Determine the [X, Y] coordinate at the center of the cell enclosing the given text.  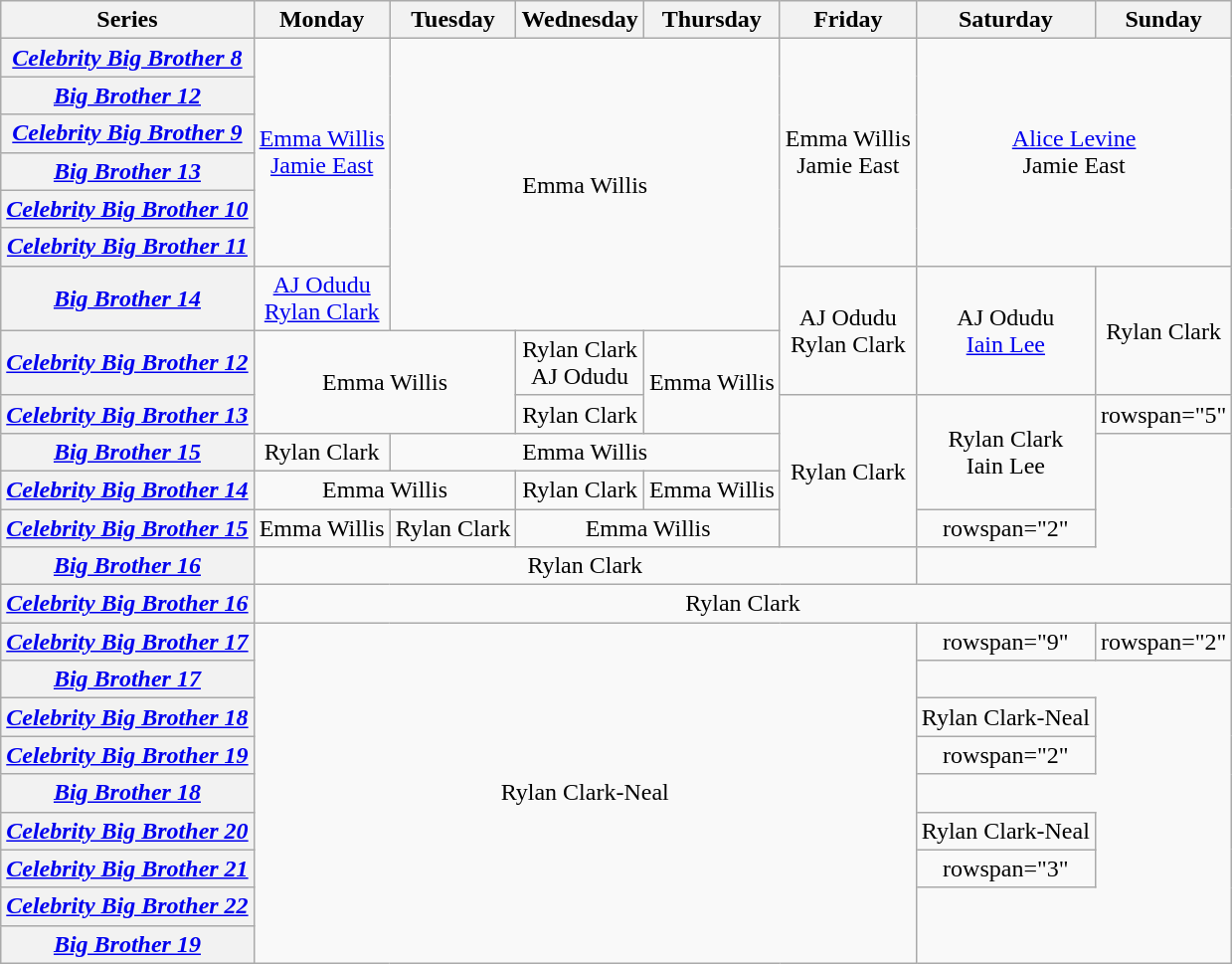
Celebrity Big Brother 15 [127, 528]
Big Brother 17 [127, 679]
Celebrity Big Brother 14 [127, 489]
Celebrity Big Brother 8 [127, 58]
Wednesday [580, 20]
Celebrity Big Brother 20 [127, 831]
Big Brother 12 [127, 96]
rowspan="9" [1005, 642]
Celebrity Big Brother 22 [127, 906]
Sunday [1163, 20]
AJ OduduIain Lee [1005, 330]
Rylan ClarkAJ Odudu [580, 362]
Series [127, 20]
Big Brother 15 [127, 452]
Friday [847, 20]
rowspan="3" [1005, 868]
Big Brother 13 [127, 171]
Celebrity Big Brother 19 [127, 755]
Big Brother 16 [127, 566]
Alice LevineJamie East [1074, 152]
Celebrity Big Brother 10 [127, 209]
Celebrity Big Brother 16 [127, 604]
Saturday [1005, 20]
Celebrity Big Brother 11 [127, 247]
Big Brother 19 [127, 944]
Tuesday [453, 20]
Big Brother 14 [127, 298]
Celebrity Big Brother 21 [127, 868]
Monday [322, 20]
Celebrity Big Brother 17 [127, 642]
Thursday [712, 20]
Celebrity Big Brother 18 [127, 717]
Celebrity Big Brother 9 [127, 133]
Celebrity Big Brother 13 [127, 414]
Celebrity Big Brother 12 [127, 362]
Big Brother 18 [127, 793]
Rylan ClarkIain Lee [1005, 452]
rowspan="5" [1163, 414]
